Output the [x, y] coordinate of the center of the cell containing the given text.  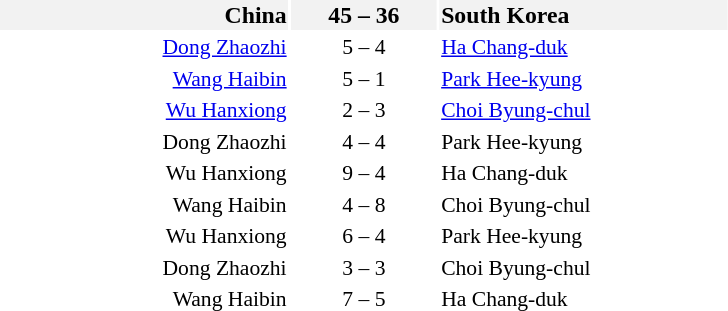
South Korea [584, 15]
China [144, 15]
5 – 1 [364, 78]
9 – 4 [364, 173]
4 – 4 [364, 142]
2 – 3 [364, 110]
6 – 4 [364, 236]
4 – 8 [364, 204]
5 – 4 [364, 47]
3 – 3 [364, 268]
45 – 36 [364, 15]
